Detect which cell encompasses the target text, then output its [x, y] center coordinate. 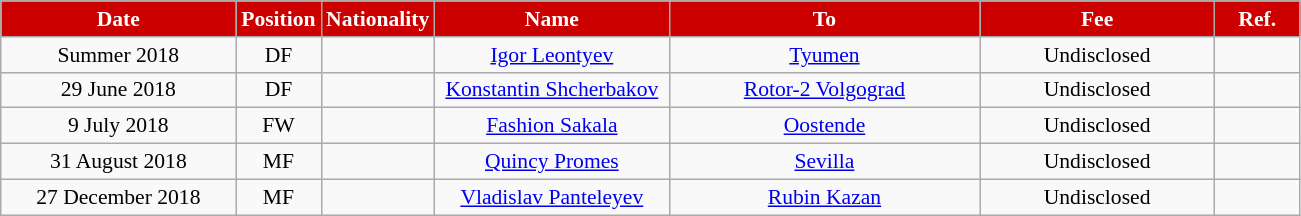
Tyumen [824, 55]
Igor Leontyev [552, 55]
29 June 2018 [118, 90]
9 July 2018 [118, 126]
Fee [1098, 19]
Fashion Sakala [552, 126]
31 August 2018 [118, 162]
Nationality [378, 19]
To [824, 19]
Ref. [1258, 19]
FW [278, 126]
Rotor-2 Volgograd [824, 90]
Sevilla [824, 162]
Name [552, 19]
Quincy Promes [552, 162]
Position [278, 19]
27 December 2018 [118, 197]
Date [118, 19]
Vladislav Panteleyev [552, 197]
Oostende [824, 126]
Konstantin Shcherbakov [552, 90]
Summer 2018 [118, 55]
Rubin Kazan [824, 197]
